Search for the cell housing the specified text and yield its (X, Y) center coordinate. 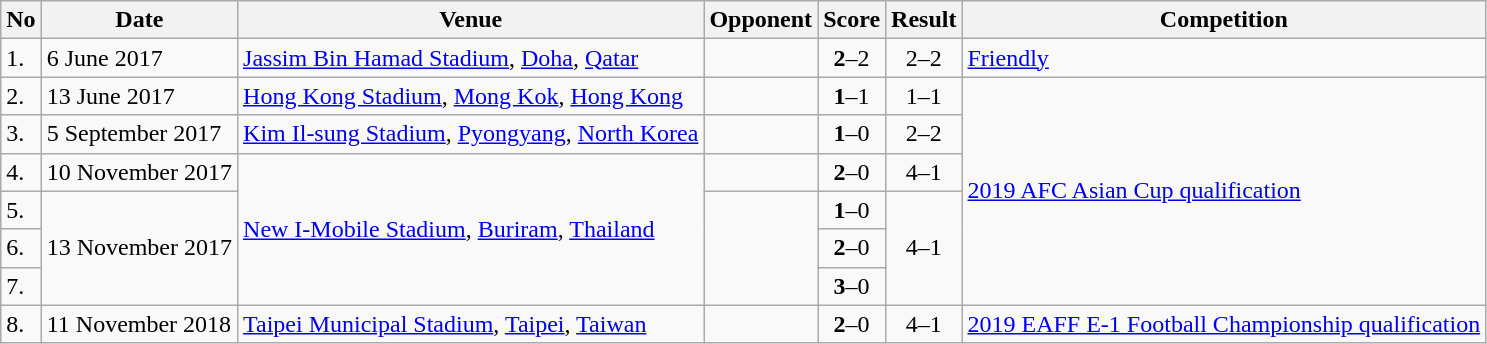
2019 EAFF E-1 Football Championship qualification (1224, 324)
4. (21, 172)
Opponent (761, 20)
2019 AFC Asian Cup qualification (1224, 191)
10 November 2017 (139, 172)
5 September 2017 (139, 134)
7. (21, 286)
Result (924, 20)
Competition (1224, 20)
11 November 2018 (139, 324)
Date (139, 20)
6 June 2017 (139, 58)
2. (21, 96)
Friendly (1224, 58)
13 November 2017 (139, 248)
Jassim Bin Hamad Stadium, Doha, Qatar (471, 58)
6. (21, 248)
Score (852, 20)
Kim Il-sung Stadium, Pyongyang, North Korea (471, 134)
New I-Mobile Stadium, Buriram, Thailand (471, 229)
Venue (471, 20)
8. (21, 324)
13 June 2017 (139, 96)
1. (21, 58)
5. (21, 210)
No (21, 20)
3. (21, 134)
Hong Kong Stadium, Mong Kok, Hong Kong (471, 96)
Taipei Municipal Stadium, Taipei, Taiwan (471, 324)
3–0 (852, 286)
